From the cell containing the given text, extract its center point as [X, Y] coordinate. 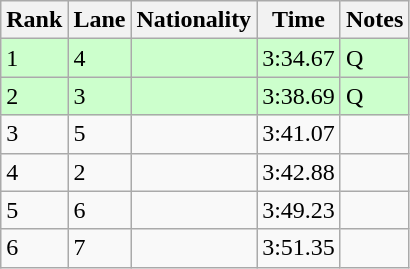
Notes [374, 20]
3:49.23 [299, 210]
Nationality [194, 20]
3:51.35 [299, 248]
3:42.88 [299, 172]
Rank [34, 20]
Time [299, 20]
1 [34, 58]
3:41.07 [299, 134]
3:34.67 [299, 58]
7 [100, 248]
3:38.69 [299, 96]
Lane [100, 20]
